Identify which cell holds the provided text, then report its [X, Y] central coordinate. 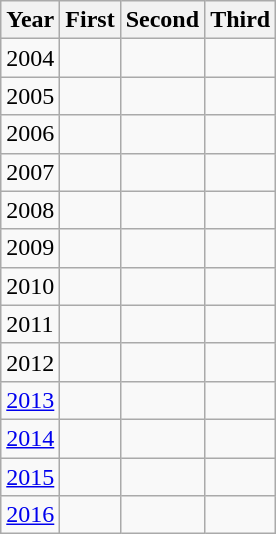
2006 [30, 134]
Third [240, 20]
2013 [30, 400]
2008 [30, 210]
Year [30, 20]
2011 [30, 324]
2016 [30, 515]
2005 [30, 96]
Second [162, 20]
First [90, 20]
2010 [30, 286]
2007 [30, 172]
2009 [30, 248]
2004 [30, 58]
2015 [30, 477]
2012 [30, 362]
2014 [30, 438]
